Scan for the cell matching the given text and deliver its (X, Y) coordinate at center. 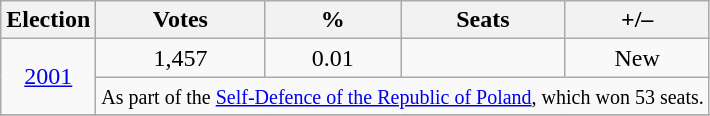
Election (48, 20)
0.01 (333, 58)
+/– (637, 20)
As part of the Self-Defence of the Republic of Poland, which won 53 seats. (402, 96)
2001 (48, 77)
New (637, 58)
Votes (180, 20)
% (333, 20)
1,457 (180, 58)
Seats (484, 20)
